Determine the (x, y) coordinate at the center of the cell enclosing the given text.  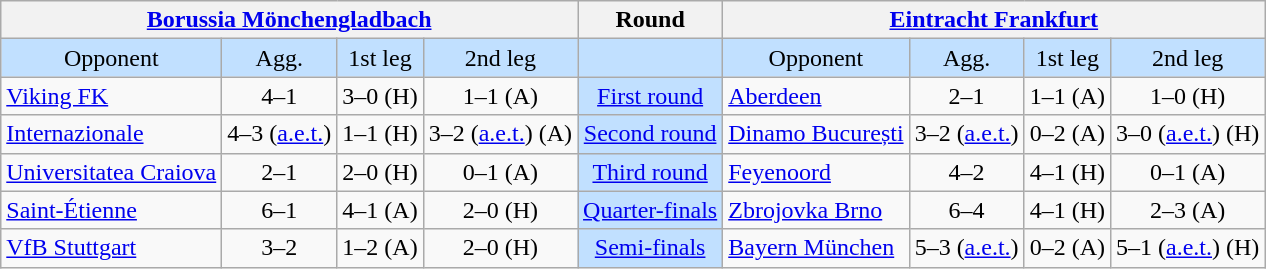
First round (650, 96)
Third round (650, 172)
Bayern München (816, 248)
3–2 (280, 248)
Saint-Étienne (112, 210)
5–1 (a.e.t.) (H) (1188, 248)
1–1 (H) (380, 134)
Aberdeen (816, 96)
Feyenoord (816, 172)
3–0 (a.e.t.) (H) (1188, 134)
1–0 (H) (1188, 96)
Internazionale (112, 134)
Eintracht Frankfurt (994, 20)
Second round (650, 134)
2–3 (A) (1188, 210)
1–2 (A) (380, 248)
6–1 (280, 210)
Viking FK (112, 96)
3–2 (a.e.t.) (966, 134)
Universitatea Craiova (112, 172)
4–2 (966, 172)
Quarter-finals (650, 210)
4–1 (A) (380, 210)
4–3 (a.e.t.) (280, 134)
5–3 (a.e.t.) (966, 248)
4–1 (280, 96)
Borussia Mönchengladbach (290, 20)
Zbrojovka Brno (816, 210)
Dinamo București (816, 134)
6–4 (966, 210)
VfB Stuttgart (112, 248)
3–0 (H) (380, 96)
Semi-finals (650, 248)
Round (650, 20)
3–2 (a.e.t.) (A) (500, 134)
